Output the [X, Y] coordinate of the center of the cell containing the given text.  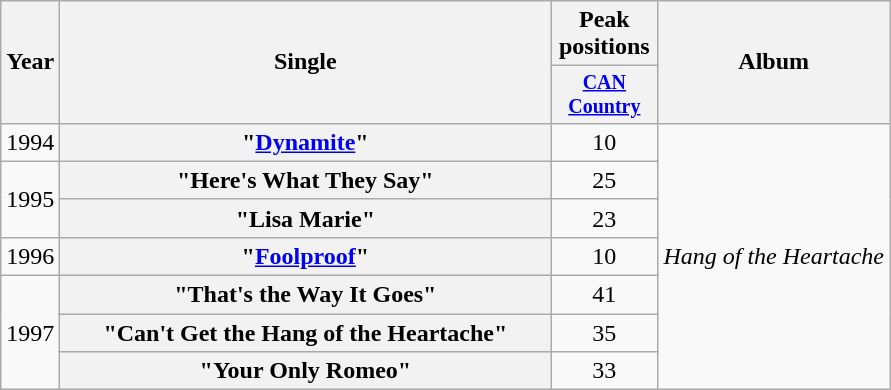
Single [306, 62]
Hang of the Heartache [774, 256]
"Can't Get the Hang of the Heartache" [306, 333]
"That's the Way It Goes" [306, 295]
23 [604, 218]
Year [30, 62]
25 [604, 180]
41 [604, 295]
Album [774, 62]
1994 [30, 142]
"Here's What They Say" [306, 180]
33 [604, 371]
"Foolproof" [306, 256]
CAN Country [604, 94]
1995 [30, 199]
35 [604, 333]
1997 [30, 333]
1996 [30, 256]
"Your Only Romeo" [306, 371]
Peak positions [604, 34]
"Dynamite" [306, 142]
"Lisa Marie" [306, 218]
